From the cell containing the given text, extract its center point as (X, Y) coordinate. 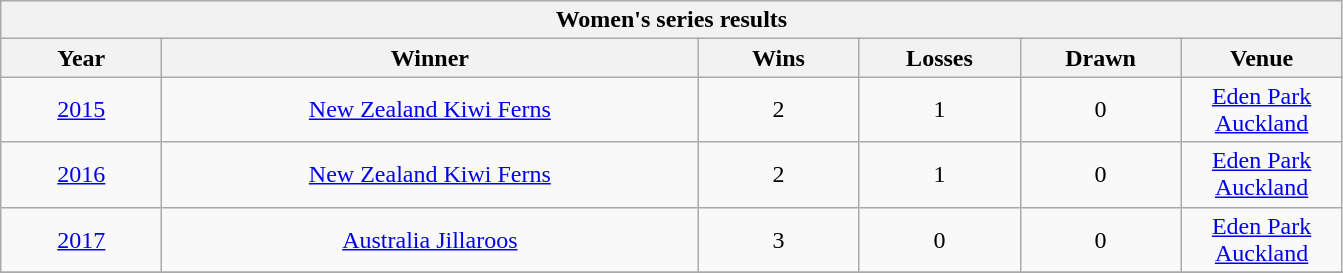
2016 (82, 174)
Australia Jillaroos (430, 240)
Winner (430, 58)
Drawn (1100, 58)
2017 (82, 240)
Year (82, 58)
2015 (82, 110)
Wins (778, 58)
Venue (1262, 58)
3 (778, 240)
Women's series results (672, 20)
Losses (940, 58)
